Extract the [X, Y] coordinate from the center of the cell holding the provided text.  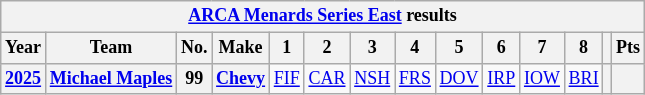
4 [416, 48]
DOV [459, 78]
IRP [502, 78]
IOW [542, 78]
FIF [286, 78]
NSH [372, 78]
2 [327, 48]
Team [110, 48]
ARCA Menards Series East results [323, 16]
5 [459, 48]
2025 [24, 78]
3 [372, 48]
FRS [416, 78]
Michael Maples [110, 78]
7 [542, 48]
Pts [628, 48]
1 [286, 48]
Chevy [241, 78]
Make [241, 48]
6 [502, 48]
Year [24, 48]
99 [194, 78]
8 [584, 48]
CAR [327, 78]
No. [194, 48]
BRI [584, 78]
